Pinpoint the cell where the given text exists, returning its (X, Y) midpoint coordinate. 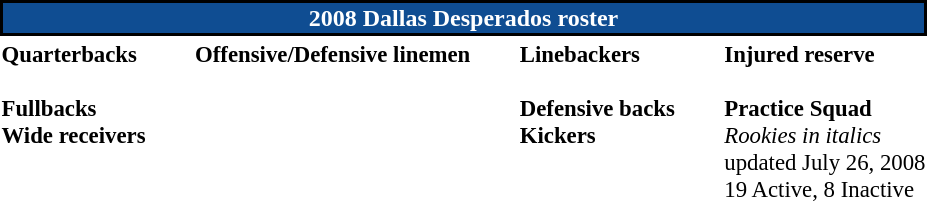
2008 Dallas Desperados roster (464, 18)
